Capture the cell that displays the provided text and extract its (x, y) central coordinate. 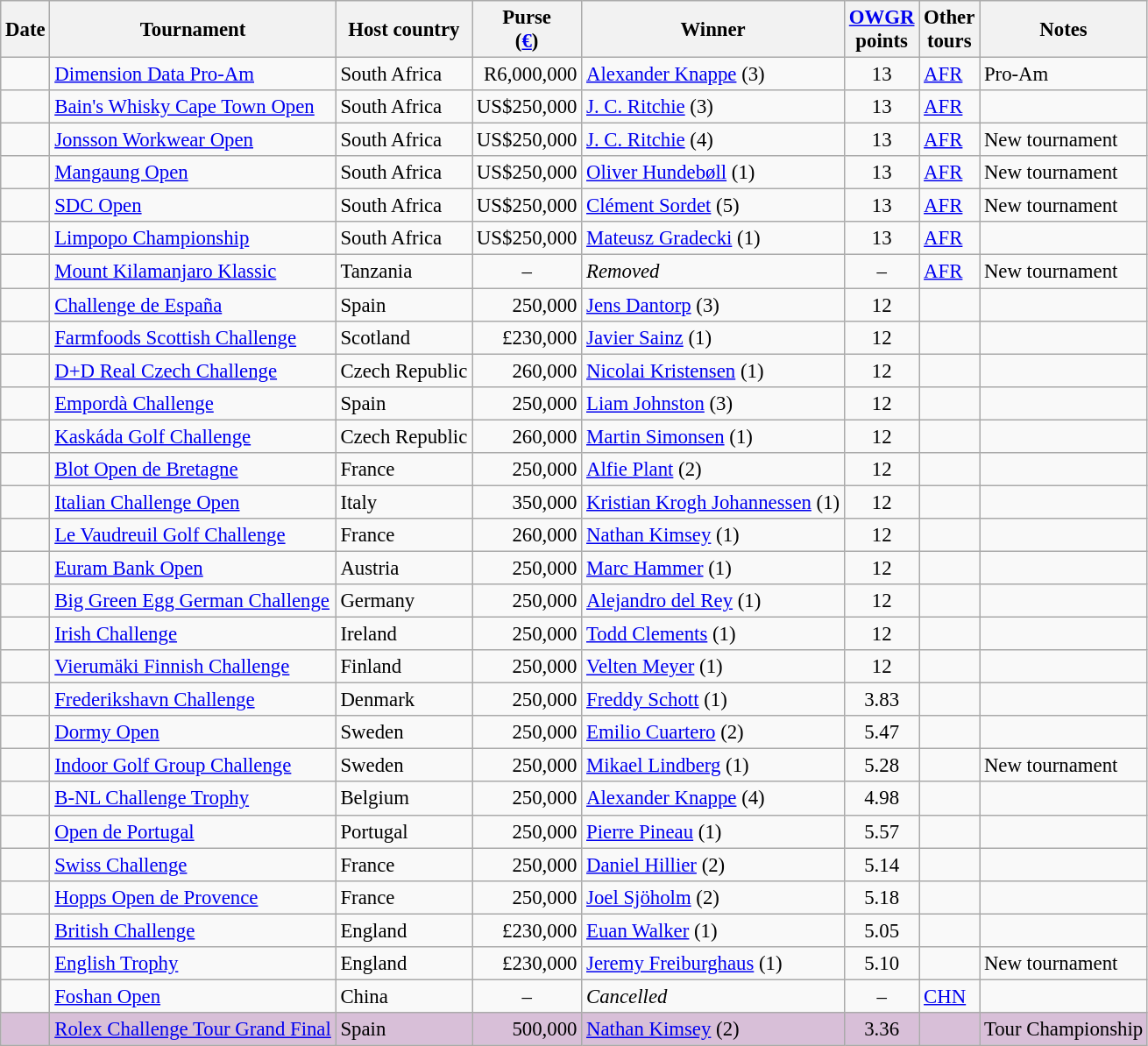
Javier Sainz (1) (713, 337)
Tour Championship (1064, 1029)
Marc Hammer (1) (713, 568)
Dormy Open (193, 732)
3.36 (882, 1029)
D+D Real Czech Challenge (193, 371)
J. C. Ritchie (4) (713, 140)
OWGRpoints (882, 30)
Winner (713, 30)
Frederikshavn Challenge (193, 700)
Swiss Challenge (193, 865)
Challenge de España (193, 305)
Tanzania (403, 272)
Kristian Krogh Johannessen (1) (713, 502)
Italian Challenge Open (193, 502)
Euan Walker (1) (713, 930)
Portugal (403, 831)
Bain's Whisky Cape Town Open (193, 107)
Othertours (950, 30)
Notes (1064, 30)
Freddy Schott (1) (713, 700)
Alexander Knappe (4) (713, 799)
5.47 (882, 732)
5.05 (882, 930)
Big Green Egg German Challenge (193, 601)
Hopps Open de Provence (193, 897)
Nathan Kimsey (1) (713, 535)
Alfie Plant (2) (713, 470)
5.18 (882, 897)
Jeremy Freiburghaus (1) (713, 964)
Dimension Data Pro-Am (193, 74)
Cancelled (713, 996)
Nathan Kimsey (2) (713, 1029)
English Trophy (193, 964)
Farmfoods Scottish Challenge (193, 337)
Limpopo Championship (193, 239)
Belgium (403, 799)
5.28 (882, 766)
Denmark (403, 700)
Rolex Challenge Tour Grand Final (193, 1029)
Blot Open de Bretagne (193, 470)
Removed (713, 272)
Austria (403, 568)
Jonsson Workwear Open (193, 140)
Scotland (403, 337)
Oliver Hundebøll (1) (713, 173)
Todd Clements (1) (713, 634)
Mangaung Open (193, 173)
Pro-Am (1064, 74)
Joel Sjöholm (2) (713, 897)
Mikael Lindberg (1) (713, 766)
Empordà Challenge (193, 403)
R6,000,000 (528, 74)
Clément Sordet (5) (713, 206)
5.14 (882, 865)
Finland (403, 667)
Jens Dantorp (3) (713, 305)
Mount Kilamanjaro Klassic (193, 272)
350,000 (528, 502)
Italy (403, 502)
Euram Bank Open (193, 568)
Mateusz Gradecki (1) (713, 239)
Kaskáda Golf Challenge (193, 436)
Date (25, 30)
Velten Meyer (1) (713, 667)
Emilio Cuartero (2) (713, 732)
SDC Open (193, 206)
CHN (950, 996)
Ireland (403, 634)
5.10 (882, 964)
Tournament (193, 30)
B-NL Challenge Trophy (193, 799)
China (403, 996)
Nicolai Kristensen (1) (713, 371)
Open de Portugal (193, 831)
Indoor Golf Group Challenge (193, 766)
500,000 (528, 1029)
3.83 (882, 700)
Alexander Knappe (3) (713, 74)
Vierumäki Finnish Challenge (193, 667)
J. C. Ritchie (3) (713, 107)
Germany (403, 601)
Martin Simonsen (1) (713, 436)
5.57 (882, 831)
Le Vaudreuil Golf Challenge (193, 535)
Purse(€) (528, 30)
Host country (403, 30)
Alejandro del Rey (1) (713, 601)
Foshan Open (193, 996)
Daniel Hillier (2) (713, 865)
4.98 (882, 799)
Pierre Pineau (1) (713, 831)
British Challenge (193, 930)
Irish Challenge (193, 634)
Liam Johnston (3) (713, 403)
